Pinpoint the cell where the given text exists, returning its (x, y) midpoint coordinate. 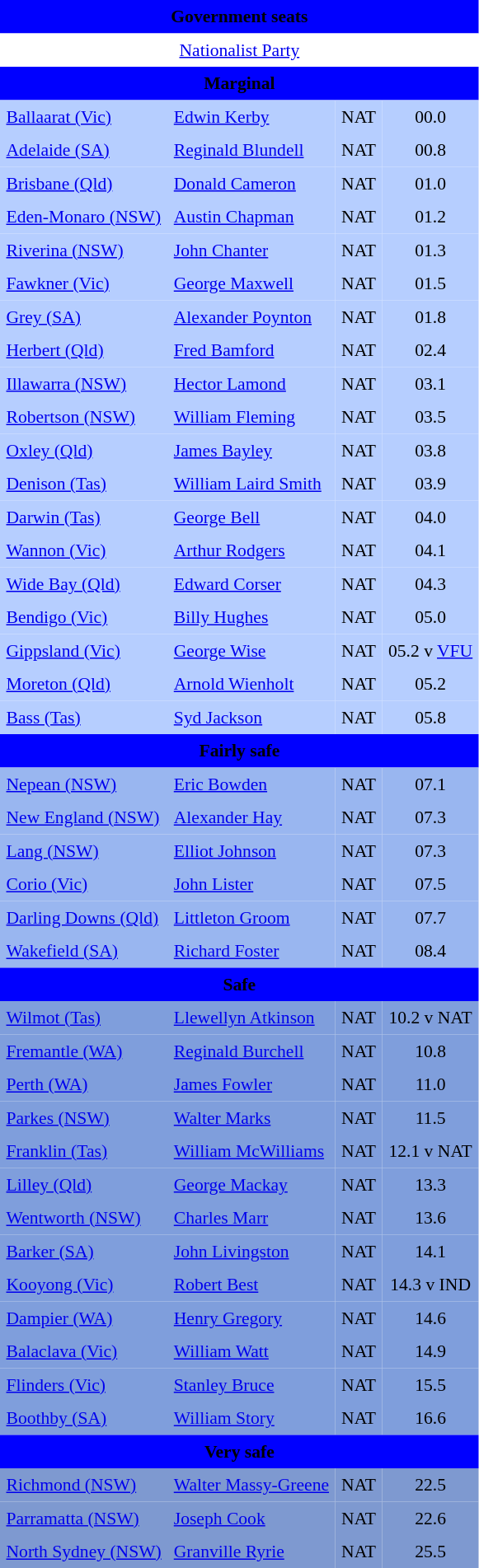
Lilley (Qld) (84, 1184)
Alexander Hay (251, 817)
Perth (WA) (84, 1084)
George Mackay (251, 1184)
Eric Bowden (251, 784)
03.9 (430, 484)
05.0 (430, 617)
Darwin (Tas) (84, 517)
Safe (239, 984)
Barker (SA) (84, 1251)
22.5 (430, 1485)
Grey (SA) (84, 316)
William Watt (251, 1351)
Denison (Tas) (84, 484)
15.5 (430, 1384)
Franklin (Tas) (84, 1151)
13.3 (430, 1184)
Littleton Groom (251, 917)
Billy Hughes (251, 617)
Richard Foster (251, 951)
George Maxwell (251, 283)
Very safe (239, 1451)
07.7 (430, 917)
Richmond (NSW) (84, 1485)
Donald Cameron (251, 183)
05.8 (430, 717)
George Wise (251, 650)
10.8 (430, 1051)
Austin Chapman (251, 217)
Alexander Poynton (251, 316)
Fred Bamford (251, 350)
Darling Downs (Qld) (84, 917)
William McWilliams (251, 1151)
Government seats (239, 16)
Walter Massy-Greene (251, 1485)
Edward Corser (251, 583)
James Bayley (251, 450)
William Laird Smith (251, 484)
Wide Bay (Qld) (84, 583)
08.4 (430, 951)
00.0 (430, 116)
13.6 (430, 1218)
Robertson (NSW) (84, 417)
Marginal (239, 83)
William Fleming (251, 417)
Llewellyn Atkinson (251, 1018)
14.3 v IND (430, 1285)
14.1 (430, 1251)
George Bell (251, 517)
01.5 (430, 283)
Granville Ryrie (251, 1552)
Eden-Monaro (NSW) (84, 217)
Wilmot (Tas) (84, 1018)
New England (NSW) (84, 817)
Herbert (Qld) (84, 350)
Corio (Vic) (84, 884)
04.1 (430, 550)
Fairly safe (239, 751)
Bendigo (Vic) (84, 617)
01.0 (430, 183)
25.5 (430, 1552)
Gippsland (Vic) (84, 650)
Wentworth (NSW) (84, 1218)
Robert Best (251, 1285)
John Lister (251, 884)
Henry Gregory (251, 1318)
07.1 (430, 784)
Brisbane (Qld) (84, 183)
Boothby (SA) (84, 1418)
Edwin Kerby (251, 116)
Parkes (NSW) (84, 1117)
Oxley (Qld) (84, 450)
Illawarra (NSW) (84, 383)
03.5 (430, 417)
Joseph Cook (251, 1518)
04.0 (430, 517)
North Sydney (NSW) (84, 1552)
12.1 v NAT (430, 1151)
Walter Marks (251, 1117)
11.0 (430, 1084)
Reginald Blundell (251, 150)
Stanley Bruce (251, 1384)
14.6 (430, 1318)
01.2 (430, 217)
05.2 v VFU (430, 650)
22.6 (430, 1518)
Flinders (Vic) (84, 1384)
14.9 (430, 1351)
Riverina (NSW) (84, 250)
Arnold Wienholt (251, 684)
03.8 (430, 450)
11.5 (430, 1117)
Fawkner (Vic) (84, 283)
Charles Marr (251, 1218)
Lang (NSW) (84, 850)
07.5 (430, 884)
John Livingston (251, 1251)
Balaclava (Vic) (84, 1351)
Arthur Rodgers (251, 550)
Kooyong (Vic) (84, 1285)
01.3 (430, 250)
Reginald Burchell (251, 1051)
05.2 (430, 684)
Nationalist Party (239, 49)
Nepean (NSW) (84, 784)
02.4 (430, 350)
10.2 v NAT (430, 1018)
Parramatta (NSW) (84, 1518)
John Chanter (251, 250)
Wakefield (SA) (84, 951)
16.6 (430, 1418)
Syd Jackson (251, 717)
04.3 (430, 583)
00.8 (430, 150)
Bass (Tas) (84, 717)
James Fowler (251, 1084)
Adelaide (SA) (84, 150)
Dampier (WA) (84, 1318)
William Story (251, 1418)
01.8 (430, 316)
Ballaarat (Vic) (84, 116)
Wannon (Vic) (84, 550)
Moreton (Qld) (84, 684)
Hector Lamond (251, 383)
Fremantle (WA) (84, 1051)
03.1 (430, 383)
Elliot Johnson (251, 850)
